Provide the [X, Y] coordinate of the cell's center where the given text is located.  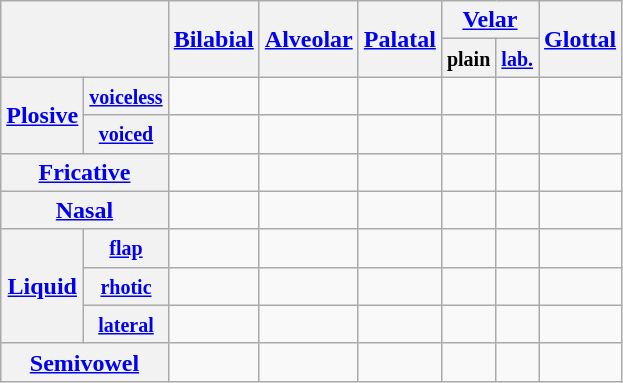
Liquid [42, 286]
flap [126, 248]
Plosive [42, 115]
Semivowel [84, 362]
lab. [518, 58]
Fricative [84, 172]
plain [468, 58]
rhotic [126, 286]
Velar [490, 20]
lateral [126, 324]
Palatal [400, 39]
voiced [126, 134]
Nasal [84, 210]
voiceless [126, 96]
Alveolar [308, 39]
Glottal [580, 39]
Bilabial [214, 39]
